Output the (X, Y) coordinate of the center of the cell containing the given text.  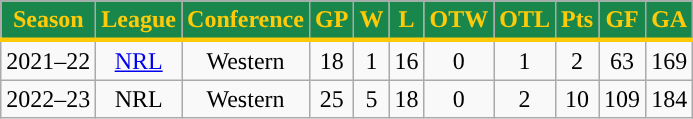
63 (622, 60)
OTL (525, 21)
Pts (576, 21)
W (372, 21)
OTW (459, 21)
109 (622, 99)
2022–23 (48, 99)
GF (622, 21)
GP (331, 21)
2021–22 (48, 60)
169 (670, 60)
16 (406, 60)
League (139, 21)
25 (331, 99)
Season (48, 21)
5 (372, 99)
Conference (246, 21)
GA (670, 21)
184 (670, 99)
10 (576, 99)
L (406, 21)
